Return (X, Y) of the center of cell containing provided text 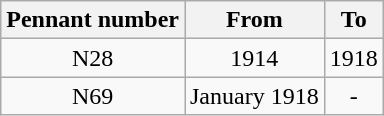
Pennant number (93, 20)
To (354, 20)
N28 (93, 58)
1914 (254, 58)
N69 (93, 96)
January 1918 (254, 96)
From (254, 20)
- (354, 96)
1918 (354, 58)
